Return the [X, Y] coordinate for the center point of the cell that contains the specified text.  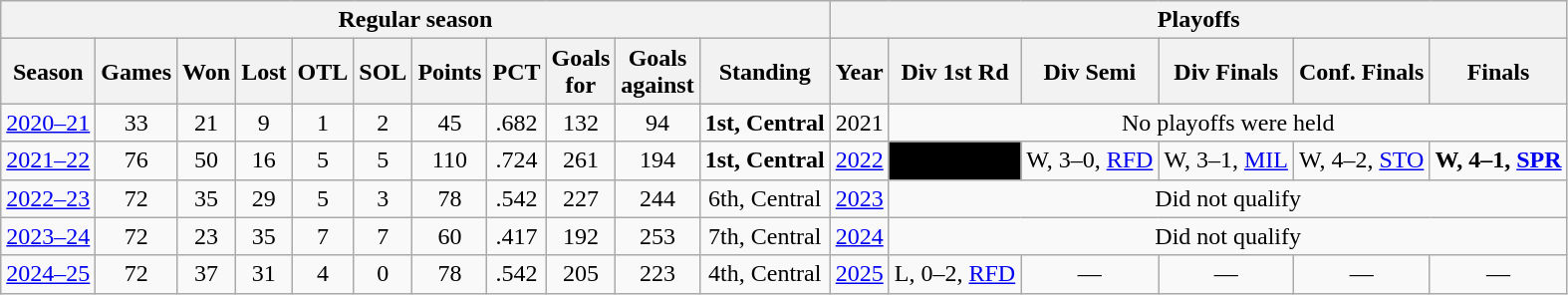
76 [136, 160]
Div 1st Rd [954, 72]
132 [581, 123]
37 [207, 274]
94 [657, 123]
W, 3–1, MIL [1226, 160]
1 [323, 123]
Conf. Finals [1361, 72]
Playoffs [1198, 20]
2023–24 [48, 236]
.417 [516, 236]
3 [383, 198]
21 [207, 123]
2021–22 [48, 160]
Won [207, 72]
31 [264, 274]
Season [48, 72]
110 [450, 160]
2022–23 [48, 198]
2021 [859, 123]
W, 3–0, RFD [1090, 160]
227 [581, 198]
Standing [765, 72]
60 [450, 236]
205 [581, 274]
Goalsfor [581, 72]
261 [581, 160]
244 [657, 198]
W, 4–2, STO [1361, 160]
L, 0–2, RFD [954, 274]
45 [450, 123]
7th, Central [765, 236]
16 [264, 160]
Regular season [415, 20]
194 [657, 160]
253 [657, 236]
PCT [516, 72]
29 [264, 198]
Games [136, 72]
Goalsagainst [657, 72]
2025 [859, 274]
SOL [383, 72]
223 [657, 274]
.724 [516, 160]
33 [136, 123]
2022 [859, 160]
Div Finals [1226, 72]
2 [383, 123]
50 [207, 160]
192 [581, 236]
4 [323, 274]
W, 4–1, SPR [1498, 160]
Finals [1498, 72]
No playoffs were held [1227, 123]
2020–21 [48, 123]
2024–25 [48, 274]
23 [207, 236]
9 [264, 123]
2024 [859, 236]
6th, Central [765, 198]
Lost [264, 72]
.682 [516, 123]
2023 [859, 198]
Div Semi [1090, 72]
Year [859, 72]
Points [450, 72]
4th, Central [765, 274]
OTL [323, 72]
0 [383, 274]
